Provide the [X, Y] coordinate of the cell's center where the given text is located.  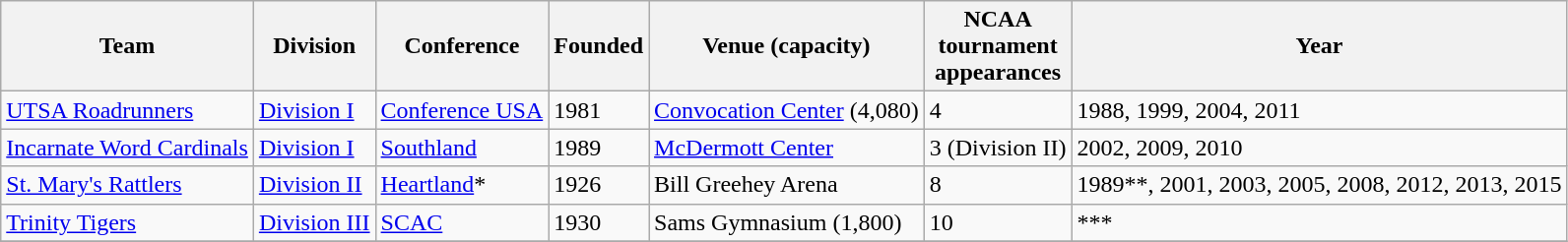
1930 [599, 222]
Division [314, 46]
Division II [314, 185]
Sams Gymnasium (1,800) [787, 222]
Convocation Center (4,080) [787, 110]
3 (Division II) [998, 148]
10 [998, 222]
1926 [599, 185]
McDermott Center [787, 148]
1988, 1999, 2004, 2011 [1320, 110]
SCAC [462, 222]
Southland [462, 148]
UTSA Roadrunners [128, 110]
Bill Greehey Arena [787, 185]
1989**, 2001, 2003, 2005, 2008, 2012, 2013, 2015 [1320, 185]
Founded [599, 46]
Division III [314, 222]
Incarnate Word Cardinals [128, 148]
Conference [462, 46]
1981 [599, 110]
*** [1320, 222]
St. Mary's Rattlers [128, 185]
2002, 2009, 2010 [1320, 148]
8 [998, 185]
NCAA tournament appearances [998, 46]
Trinity Tigers [128, 222]
Team [128, 46]
4 [998, 110]
Conference USA [462, 110]
1989 [599, 148]
Heartland* [462, 185]
Year [1320, 46]
Venue (capacity) [787, 46]
